Find where the given text appears and provide that cell's center as (X, Y) coordinate. 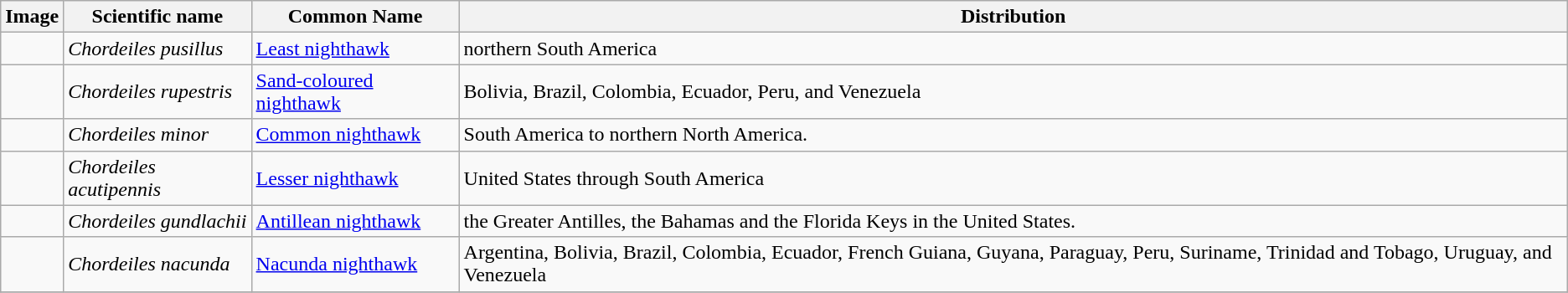
Image (32, 17)
Bolivia, Brazil, Colombia, Ecuador, Peru, and Venezuela (1014, 92)
the Greater Antilles, the Bahamas and the Florida Keys in the United States. (1014, 221)
northern South America (1014, 49)
Chordeiles rupestris (157, 92)
Chordeiles nacunda (157, 265)
Chordeiles pusillus (157, 49)
Nacunda nighthawk (355, 265)
United States through South America (1014, 177)
Lesser nighthawk (355, 177)
Scientific name (157, 17)
South America to northern North America. (1014, 135)
Common Name (355, 17)
Chordeiles gundlachii (157, 221)
Antillean nighthawk (355, 221)
Argentina, Bolivia, Brazil, Colombia, Ecuador, French Guiana, Guyana, Paraguay, Peru, Suriname, Trinidad and Tobago, Uruguay, and Venezuela (1014, 265)
Common nighthawk (355, 135)
Sand-coloured nighthawk (355, 92)
Chordeiles minor (157, 135)
Distribution (1014, 17)
Least nighthawk (355, 49)
Chordeiles acutipennis (157, 177)
